Scan for the cell matching the given text and deliver its [X, Y] coordinate at center. 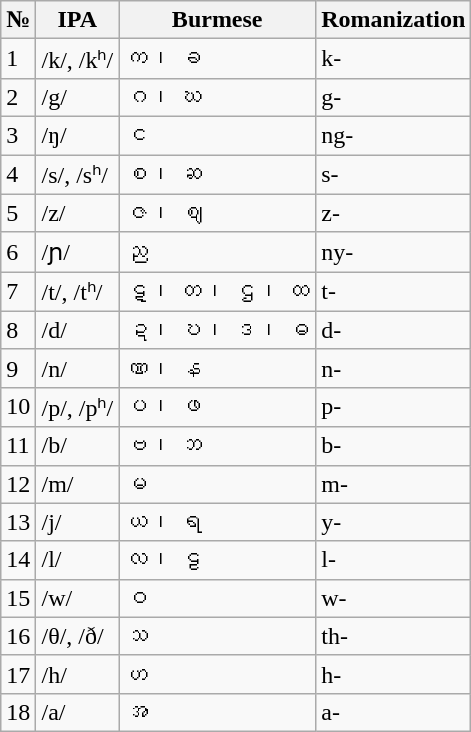
ဗ၊ ဘ [218, 446]
/l/ [78, 560]
5 [18, 213]
12 [18, 484]
စ၊ ဆ [218, 174]
17 [18, 674]
လ၊ ဠ [218, 560]
k- [394, 59]
9 [18, 368]
l- [394, 560]
/ŋ/ [78, 135]
ယ၊ ရ [218, 522]
h- [394, 674]
11 [18, 446]
n- [394, 368]
1 [18, 59]
y- [394, 522]
/d/ [78, 330]
/k/, /kʰ/ [78, 59]
မ [218, 484]
/θ/, /ð/ [78, 636]
/p/, /pʰ/ [78, 407]
ဇ၊ ဈ [218, 213]
8 [18, 330]
s- [394, 174]
ဂ၊ ဃ [218, 97]
15 [18, 598]
င [218, 135]
/ɲ/ [78, 252]
/t/, /tʰ/ [78, 292]
a- [394, 712]
/n/ [78, 368]
14 [18, 560]
№ [18, 20]
t- [394, 292]
ဝ [218, 598]
/g/ [78, 97]
/j/ [78, 522]
အ [218, 712]
16 [18, 636]
/b/ [78, 446]
က၊ ခ [218, 59]
6 [18, 252]
th- [394, 636]
/a/ [78, 712]
d- [394, 330]
/h/ [78, 674]
သ [218, 636]
p- [394, 407]
2 [18, 97]
ng- [394, 135]
3 [18, 135]
m- [394, 484]
ည [218, 252]
7 [18, 292]
13 [18, 522]
ဟ [218, 674]
/m/ [78, 484]
4 [18, 174]
IPA [78, 20]
Romanization [394, 20]
/s/, /sʰ/ [78, 174]
ဍ၊ ဎ၊ ဒ၊ ဓ [218, 330]
ဏ၊ န [218, 368]
g- [394, 97]
ny- [394, 252]
z- [394, 213]
/z/ [78, 213]
18 [18, 712]
/w/ [78, 598]
Burmese [218, 20]
ပ၊ ဖ [218, 407]
w- [394, 598]
b- [394, 446]
10 [18, 407]
ဋ၊ တ၊ ဌ၊ ထ [218, 292]
